Identify which cell holds the provided text, then report its (x, y) central coordinate. 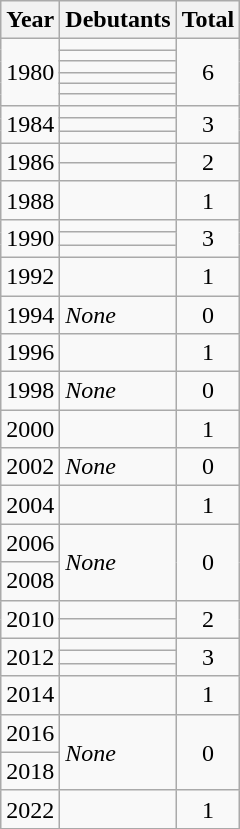
2022 (30, 809)
2004 (30, 505)
2012 (30, 657)
Total (208, 20)
1986 (30, 162)
1988 (30, 200)
2002 (30, 467)
2014 (30, 695)
2000 (30, 429)
2010 (30, 619)
2016 (30, 733)
1996 (30, 353)
2006 (30, 543)
1984 (30, 124)
6 (208, 72)
1994 (30, 315)
2018 (30, 771)
Year (30, 20)
1992 (30, 276)
1980 (30, 72)
2008 (30, 581)
Debutants (118, 20)
1990 (30, 238)
1998 (30, 391)
